Detect which cell encompasses the target text, then output its (X, Y) center coordinate. 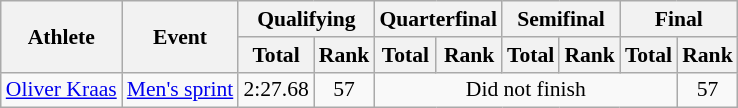
Final (679, 19)
Quarterfinal (438, 19)
Oliver Kraas (62, 90)
Did not finish (526, 90)
Men's sprint (180, 90)
Event (180, 36)
Qualifying (306, 19)
Athlete (62, 36)
2:27.68 (276, 90)
Semifinal (561, 19)
